Detect which cell encompasses the target text, then output its [x, y] center coordinate. 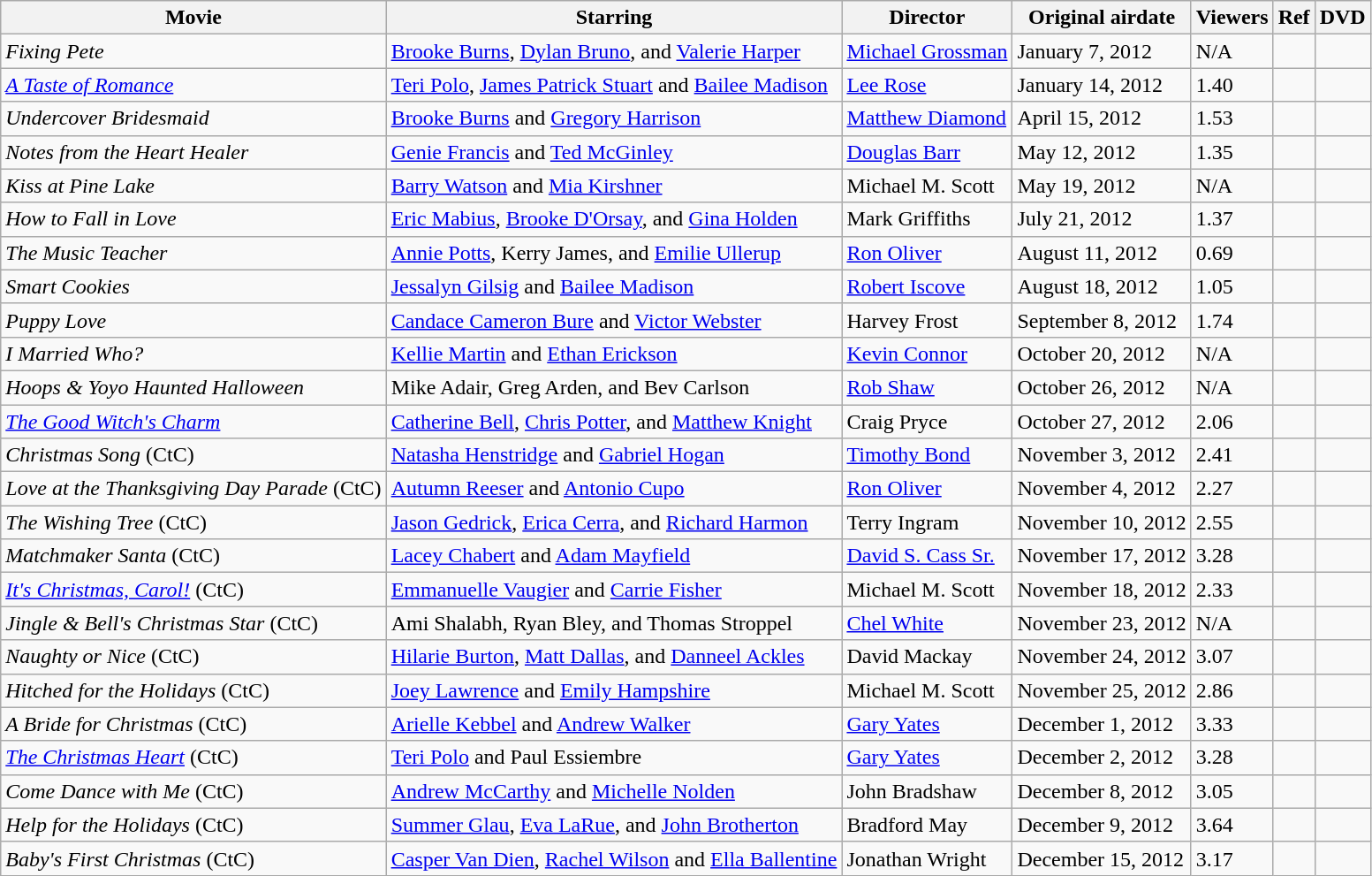
Kiss at Pine Lake [193, 186]
1.37 [1232, 219]
Autumn Reeser and Antonio Cupo [614, 489]
2.55 [1232, 522]
Puppy Love [193, 320]
December 1, 2012 [1102, 724]
December 8, 2012 [1102, 791]
Hilarie Burton, Matt Dallas, and Danneel Ackles [614, 657]
Robert Iscove [928, 286]
3.64 [1232, 825]
Fixing Pete [193, 51]
Kellie Martin and Ethan Erickson [614, 354]
Jessalyn Gilsig and Bailee Madison [614, 286]
Annie Potts, Kerry James, and Emilie Ullerup [614, 253]
I Married Who? [193, 354]
Rob Shaw [928, 387]
November 17, 2012 [1102, 556]
3.05 [1232, 791]
2.27 [1232, 489]
A Bride for Christmas (CtC) [193, 724]
Help for the Holidays (CtC) [193, 825]
August 11, 2012 [1102, 253]
Kevin Connor [928, 354]
1.05 [1232, 286]
3.07 [1232, 657]
Andrew McCarthy and Michelle Nolden [614, 791]
1.40 [1232, 85]
Douglas Barr [928, 152]
1.74 [1232, 320]
Brooke Burns, Dylan Bruno, and Valerie Harper [614, 51]
Original airdate [1102, 18]
Ref [1293, 18]
Ami Shalabh, Ryan Bley, and Thomas Stroppel [614, 623]
November 25, 2012 [1102, 690]
1.53 [1232, 118]
3.33 [1232, 724]
Naughty or Nice (CtC) [193, 657]
Joey Lawrence and Emily Hampshire [614, 690]
December 15, 2012 [1102, 858]
Teri Polo, James Patrick Stuart and Bailee Madison [614, 85]
November 18, 2012 [1102, 590]
The Music Teacher [193, 253]
It's Christmas, Carol! (CtC) [193, 590]
Mike Adair, Greg Arden, and Bev Carlson [614, 387]
May 19, 2012 [1102, 186]
Craig Pryce [928, 422]
Catherine Bell, Chris Potter, and Matthew Knight [614, 422]
Jason Gedrick, Erica Cerra, and Richard Harmon [614, 522]
0.69 [1232, 253]
Chel White [928, 623]
October 27, 2012 [1102, 422]
Baby's First Christmas (CtC) [193, 858]
Brooke Burns and Gregory Harrison [614, 118]
Candace Cameron Bure and Victor Webster [614, 320]
Harvey Frost [928, 320]
Starring [614, 18]
Emmanuelle Vaugier and Carrie Fisher [614, 590]
January 7, 2012 [1102, 51]
Natasha Henstridge and Gabriel Hogan [614, 455]
December 2, 2012 [1102, 758]
November 3, 2012 [1102, 455]
Arielle Kebbel and Andrew Walker [614, 724]
Smart Cookies [193, 286]
November 4, 2012 [1102, 489]
2.06 [1232, 422]
John Bradshaw [928, 791]
The Christmas Heart (CtC) [193, 758]
Lacey Chabert and Adam Mayfield [614, 556]
Teri Polo and Paul Essiembre [614, 758]
Timothy Bond [928, 455]
Genie Francis and Ted McGinley [614, 152]
Director [928, 18]
DVD [1343, 18]
Lee Rose [928, 85]
Hoops & Yoyo Haunted Halloween [193, 387]
Viewers [1232, 18]
Michael Grossman [928, 51]
Casper Van Dien, Rachel Wilson and Ella Ballentine [614, 858]
Hitched for the Holidays (CtC) [193, 690]
Matchmaker Santa (CtC) [193, 556]
2.41 [1232, 455]
September 8, 2012 [1102, 320]
Come Dance with Me (CtC) [193, 791]
October 26, 2012 [1102, 387]
December 9, 2012 [1102, 825]
Jingle & Bell's Christmas Star (CtC) [193, 623]
April 15, 2012 [1102, 118]
November 23, 2012 [1102, 623]
3.17 [1232, 858]
David Mackay [928, 657]
August 18, 2012 [1102, 286]
Eric Mabius, Brooke D'Orsay, and Gina Holden [614, 219]
January 14, 2012 [1102, 85]
Movie [193, 18]
Matthew Diamond [928, 118]
Mark Griffiths [928, 219]
Christmas Song (CtC) [193, 455]
Undercover Bridesmaid [193, 118]
Notes from the Heart Healer [193, 152]
David S. Cass Sr. [928, 556]
The Wishing Tree (CtC) [193, 522]
1.35 [1232, 152]
November 24, 2012 [1102, 657]
Barry Watson and Mia Kirshner [614, 186]
2.86 [1232, 690]
2.33 [1232, 590]
Jonathan Wright [928, 858]
Terry Ingram [928, 522]
Bradford May [928, 825]
The Good Witch's Charm [193, 422]
A Taste of Romance [193, 85]
How to Fall in Love [193, 219]
Summer Glau, Eva LaRue, and John Brotherton [614, 825]
November 10, 2012 [1102, 522]
October 20, 2012 [1102, 354]
Love at the Thanksgiving Day Parade (CtC) [193, 489]
May 12, 2012 [1102, 152]
July 21, 2012 [1102, 219]
